Find where the given text appears and provide that cell's center as [x, y] coordinate. 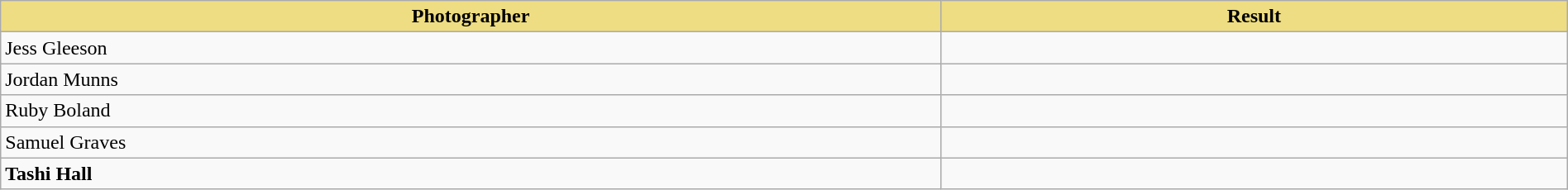
Ruby Boland [471, 111]
Jess Gleeson [471, 48]
Tashi Hall [471, 173]
Samuel Graves [471, 142]
Jordan Munns [471, 79]
Result [1254, 17]
Photographer [471, 17]
